Return (X, Y) of the center of cell containing provided text 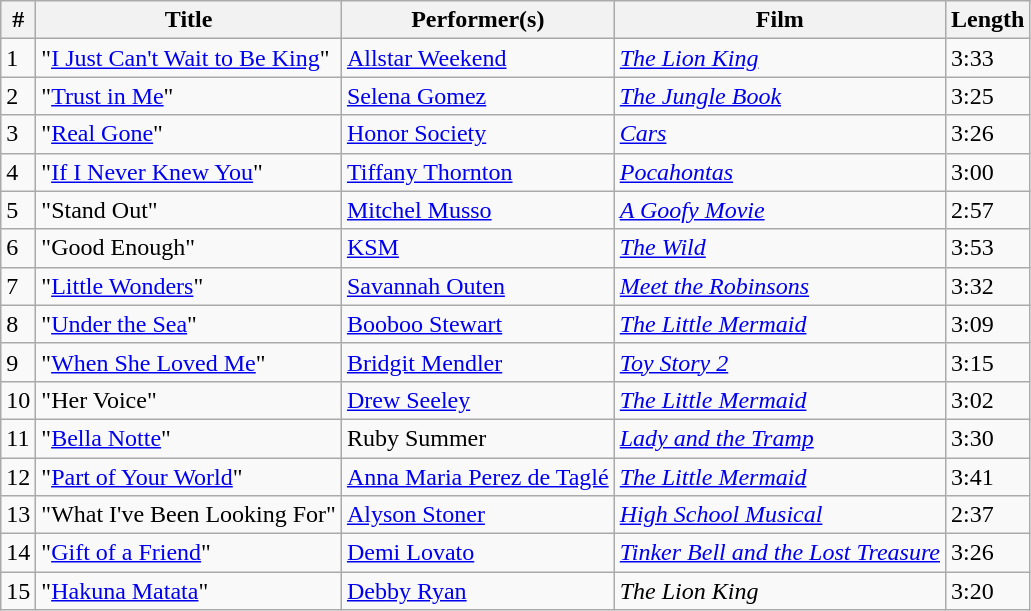
8 (18, 324)
"Little Wonders" (189, 286)
Honor Society (478, 134)
2:57 (988, 210)
"Stand Out" (189, 210)
Allstar Weekend (478, 58)
# (18, 20)
Pocahontas (780, 172)
3:41 (988, 477)
Cars (780, 134)
3:53 (988, 248)
"Real Gone" (189, 134)
3:09 (988, 324)
"Part of Your World" (189, 477)
9 (18, 362)
High School Musical (780, 515)
3:02 (988, 400)
Booboo Stewart (478, 324)
"Bella Notte" (189, 438)
Bridgit Mendler (478, 362)
3:20 (988, 591)
The Jungle Book (780, 96)
"I Just Can't Wait to Be King" (189, 58)
The Wild (780, 248)
3:32 (988, 286)
5 (18, 210)
KSM (478, 248)
3:33 (988, 58)
Lady and the Tramp (780, 438)
Alyson Stoner (478, 515)
"Hakuna Matata" (189, 591)
Mitchel Musso (478, 210)
"When She Loved Me" (189, 362)
3 (18, 134)
15 (18, 591)
"Under the Sea" (189, 324)
7 (18, 286)
"Her Voice" (189, 400)
Ruby Summer (478, 438)
Length (988, 20)
Film (780, 20)
Tinker Bell and the Lost Treasure (780, 553)
Tiffany Thornton (478, 172)
3:25 (988, 96)
2 (18, 96)
Meet the Robinsons (780, 286)
4 (18, 172)
Drew Seeley (478, 400)
Debby Ryan (478, 591)
2:37 (988, 515)
"If I Never Knew You" (189, 172)
Selena Gomez (478, 96)
3:00 (988, 172)
14 (18, 553)
Anna Maria Perez de Taglé (478, 477)
"What I've Been Looking For" (189, 515)
11 (18, 438)
Demi Lovato (478, 553)
6 (18, 248)
"Trust in Me" (189, 96)
3:30 (988, 438)
Toy Story 2 (780, 362)
12 (18, 477)
A Goofy Movie (780, 210)
3:15 (988, 362)
Performer(s) (478, 20)
"Good Enough" (189, 248)
13 (18, 515)
Title (189, 20)
10 (18, 400)
Savannah Outen (478, 286)
1 (18, 58)
"Gift of a Friend" (189, 553)
